Detect which cell encompasses the target text, then output its [X, Y] center coordinate. 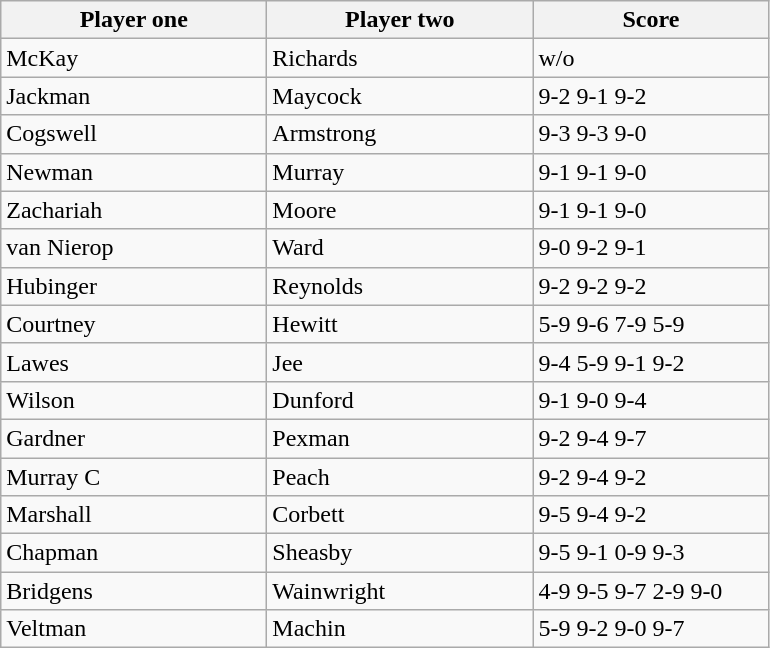
9-2 9-4 9-2 [651, 477]
Murray C [134, 477]
5-9 9-2 9-0 9-7 [651, 629]
Lawes [134, 362]
Machin [400, 629]
Gardner [134, 438]
9-2 9-2 9-2 [651, 286]
9-0 9-2 9-1 [651, 248]
Zachariah [134, 210]
9-2 9-1 9-2 [651, 96]
McKay [134, 58]
Courtney [134, 324]
Sheasby [400, 553]
Hewitt [400, 324]
Marshall [134, 515]
Reynolds [400, 286]
9-5 9-4 9-2 [651, 515]
Wainwright [400, 591]
Peach [400, 477]
4-9 9-5 9-7 2-9 9-0 [651, 591]
9-5 9-1 0-9 9-3 [651, 553]
Jackman [134, 96]
Corbett [400, 515]
Jee [400, 362]
9-3 9-3 9-0 [651, 134]
Chapman [134, 553]
9-2 9-4 9-7 [651, 438]
Murray [400, 172]
Pexman [400, 438]
Wilson [134, 400]
Player two [400, 20]
Armstrong [400, 134]
Newman [134, 172]
w/o [651, 58]
Moore [400, 210]
van Nierop [134, 248]
Maycock [400, 96]
Cogswell [134, 134]
Dunford [400, 400]
Score [651, 20]
Ward [400, 248]
5-9 9-6 7-9 5-9 [651, 324]
Veltman [134, 629]
Player one [134, 20]
Richards [400, 58]
9-4 5-9 9-1 9-2 [651, 362]
9-1 9-0 9-4 [651, 400]
Hubinger [134, 286]
Bridgens [134, 591]
